Provide the (X, Y) coordinate of the cell's center where the given text is located.  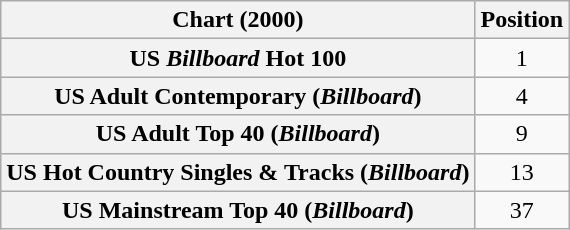
US Adult Contemporary (Billboard) (238, 96)
9 (522, 134)
US Billboard Hot 100 (238, 58)
US Hot Country Singles & Tracks (Billboard) (238, 172)
1 (522, 58)
US Adult Top 40 (Billboard) (238, 134)
4 (522, 96)
US Mainstream Top 40 (Billboard) (238, 210)
Position (522, 20)
37 (522, 210)
13 (522, 172)
Chart (2000) (238, 20)
